Identify which cell holds the provided text, then report its [X, Y] central coordinate. 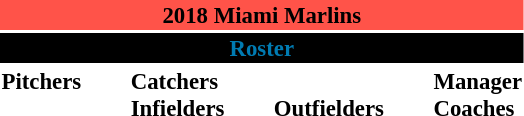
Roster [262, 48]
2018 Miami Marlins [262, 15]
